Return the [x, y] coordinate for the center point of the cell that contains the specified text.  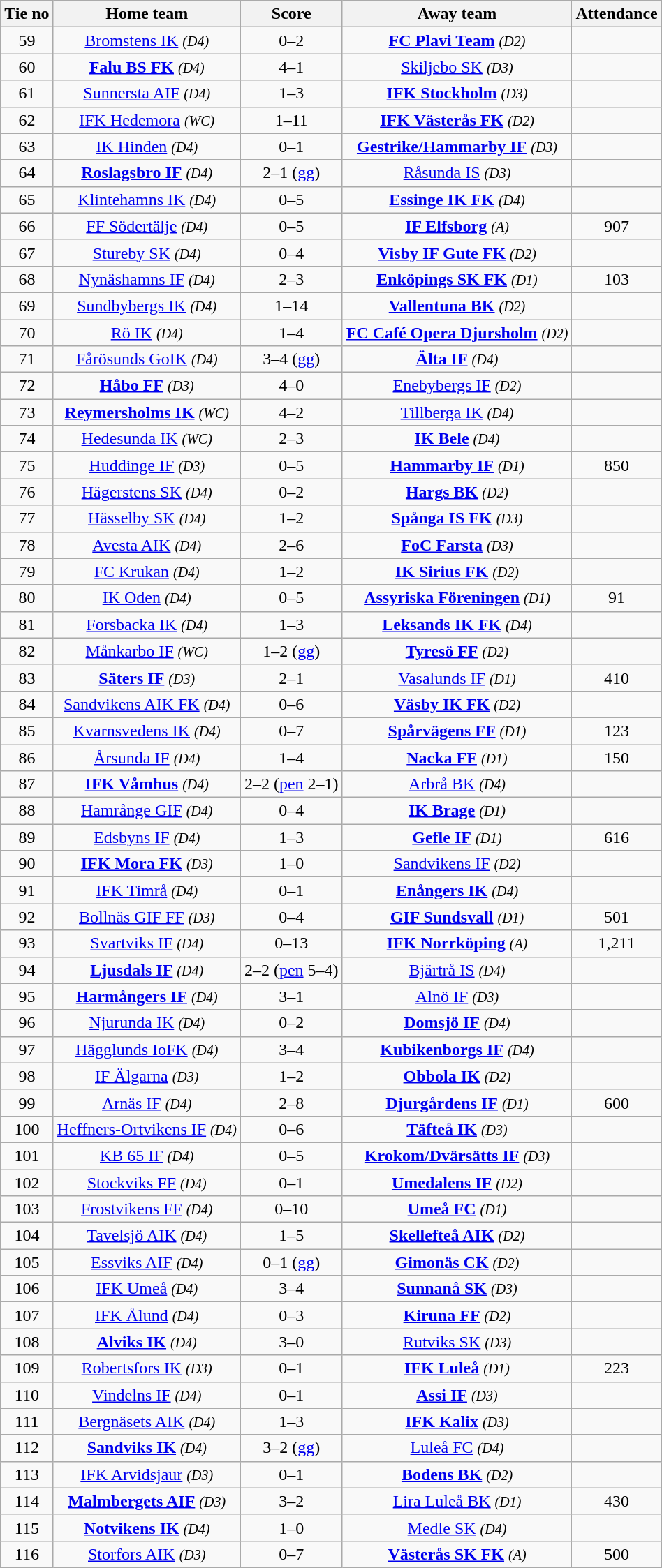
Hässelby SK (D4) [147, 518]
Hargs BK (D2) [457, 492]
72 [27, 386]
Hägglunds IoFK (D4) [147, 1050]
76 [27, 492]
106 [27, 1289]
Vindelns IF (D4) [147, 1395]
Falu BS FK (D4) [147, 67]
108 [27, 1342]
Rutviks SK (D3) [457, 1342]
115 [27, 1528]
1–5 [291, 1236]
FC Krukan (D4) [147, 572]
Rö IK (D4) [147, 333]
KB 65 IF (D4) [147, 1156]
Hamrånge GIF (D4) [147, 811]
94 [27, 970]
104 [27, 1236]
IFK Arvidsjaur (D3) [147, 1474]
Visby IF Gute FK (D2) [457, 253]
2–6 [291, 545]
78 [27, 545]
Leksands IK FK (D4) [457, 625]
Gestrike/Hammarby IF (D3) [457, 147]
Away team [457, 14]
IFK Timrå (D4) [147, 890]
500 [617, 1554]
92 [27, 917]
Kubikenborgs IF (D4) [457, 1050]
Gefle IF (D1) [457, 837]
101 [27, 1156]
111 [27, 1421]
Spårvägens FF (D1) [457, 731]
Kiruna FF (D2) [457, 1315]
3–2 (gg) [291, 1448]
Skiljebo SK (D3) [457, 67]
Kvarnsvedens IK (D4) [147, 731]
Ljusdals IF (D4) [147, 970]
Roslagsbro IF (D4) [147, 173]
Harmångers IF (D4) [147, 996]
116 [27, 1554]
Njurunda IK (D4) [147, 1023]
Bodens BK (D2) [457, 1474]
102 [27, 1183]
0–13 [291, 943]
Tillberga IK (D4) [457, 412]
Bjärtrå IS (D4) [457, 970]
IF Elfsborg (A) [457, 226]
99 [27, 1103]
2–8 [291, 1103]
Notvikens IK (D4) [147, 1528]
Skellefteå AIK (D2) [457, 1236]
Luleå FC (D4) [457, 1448]
Enebybergs IF (D2) [457, 386]
IFK Våmhus (D4) [147, 784]
63 [27, 147]
150 [617, 757]
59 [27, 40]
Huddinge IF (D3) [147, 465]
850 [617, 465]
Sunnersta AIF (D4) [147, 94]
110 [27, 1395]
0–1 (gg) [291, 1262]
68 [27, 279]
Storfors AIK (D3) [147, 1554]
FC Café Opera Djursholm (D2) [457, 333]
223 [617, 1368]
Tie no [27, 14]
113 [27, 1474]
Arbrå BK (D4) [457, 784]
Klintehamns IK (D4) [147, 200]
Frostvikens FF (D4) [147, 1209]
IFK Norrköping (A) [457, 943]
Bergnäsets AIK (D4) [147, 1421]
80 [27, 598]
Nacka FF (D1) [457, 757]
95 [27, 996]
Essviks AIF (D4) [147, 1262]
1–14 [291, 306]
Älta IF (D4) [457, 359]
105 [27, 1262]
Råsunda IS (D3) [457, 173]
FoC Farsta (D3) [457, 545]
Bromstens IK (D4) [147, 40]
Sundbybergs IK (D4) [147, 306]
2–2 (pen 5–4) [291, 970]
Gimonäs CK (D2) [457, 1262]
84 [27, 704]
Attendance [617, 14]
IK Hinden (D4) [147, 147]
IFK Ålund (D4) [147, 1315]
4–2 [291, 412]
Essinge IK FK (D4) [457, 200]
79 [27, 572]
Stureby SK (D4) [147, 253]
89 [27, 837]
69 [27, 306]
430 [617, 1501]
123 [617, 731]
IFK Luleå (D1) [457, 1368]
3–2 [291, 1501]
501 [617, 917]
Forsbacka IK (D4) [147, 625]
907 [617, 226]
88 [27, 811]
Nynäshamns IF (D4) [147, 279]
IFK Mora FK (D3) [147, 864]
3–4 (gg) [291, 359]
0–10 [291, 1209]
Sandvikens IF (D2) [457, 864]
77 [27, 518]
109 [27, 1368]
IK Oden (D4) [147, 598]
Enköpings SK FK (D1) [457, 279]
98 [27, 1076]
Robertsfors IK (D3) [147, 1368]
Enångers IK (D4) [457, 890]
60 [27, 67]
Hedesunda IK (WC) [147, 439]
Assi IF (D3) [457, 1395]
62 [27, 120]
Malmbergets AIF (D3) [147, 1501]
Krokom/Dvärsätts IF (D3) [457, 1156]
Umeå FC (D1) [457, 1209]
IK Brage (D1) [457, 811]
2–1 [291, 678]
IK Bele (D4) [457, 439]
100 [27, 1129]
75 [27, 465]
Spånga IS FK (D3) [457, 518]
Alnö IF (D3) [457, 996]
Väsby IK FK (D2) [457, 704]
82 [27, 651]
Fårösunds GoIK (D4) [147, 359]
Medle SK (D4) [457, 1528]
70 [27, 333]
83 [27, 678]
Sunnanå SK (D3) [457, 1289]
Hägerstens SK (D4) [147, 492]
Alviks IK (D4) [147, 1342]
Djurgårdens IF (D1) [457, 1103]
Lira Luleå BK (D1) [457, 1501]
Assyriska Föreningen (D1) [457, 598]
2–2 (pen 2–1) [291, 784]
Umedalens IF (D2) [457, 1183]
Vasalunds IF (D1) [457, 678]
74 [27, 439]
1,211 [617, 943]
Tyresö FF (D2) [457, 651]
Håbo FF (D3) [147, 386]
IK Sirius FK (D2) [457, 572]
Bollnäs GIF FF (D3) [147, 917]
96 [27, 1023]
Säters IF (D3) [147, 678]
73 [27, 412]
93 [27, 943]
IFK Hedemora (WC) [147, 120]
3–1 [291, 996]
Heffners-Ortvikens IF (D4) [147, 1129]
Årsunda IF (D4) [147, 757]
90 [27, 864]
Reymersholms IK (WC) [147, 412]
GIF Sundsvall (D1) [457, 917]
616 [617, 837]
65 [27, 200]
Arnäs IF (D4) [147, 1103]
64 [27, 173]
112 [27, 1448]
Obbola IK (D2) [457, 1076]
Hammarby IF (D1) [457, 465]
61 [27, 94]
Svartviks IF (D4) [147, 943]
1–11 [291, 120]
97 [27, 1050]
2–1 (gg) [291, 173]
410 [617, 678]
0–3 [291, 1315]
86 [27, 757]
Stockviks FF (D4) [147, 1183]
Tavelsjö AIK (D4) [147, 1236]
81 [27, 625]
3–0 [291, 1342]
Vallentuna BK (D2) [457, 306]
Avesta AIK (D4) [147, 545]
FC Plavi Team (D2) [457, 40]
IFK Umeå (D4) [147, 1289]
4–0 [291, 386]
IFK Västerås FK (D2) [457, 120]
67 [27, 253]
Månkarbo IF (WC) [147, 651]
Home team [147, 14]
600 [617, 1103]
66 [27, 226]
71 [27, 359]
IFK Stockholm (D3) [457, 94]
IF Älgarna (D3) [147, 1076]
Sandviks IK (D4) [147, 1448]
Score [291, 14]
Västerås SK FK (A) [457, 1554]
Täfteå IK (D3) [457, 1129]
87 [27, 784]
1–2 (gg) [291, 651]
Domsjö IF (D4) [457, 1023]
Sandvikens AIK FK (D4) [147, 704]
107 [27, 1315]
4–1 [291, 67]
Edsbyns IF (D4) [147, 837]
114 [27, 1501]
FF Södertälje (D4) [147, 226]
IFK Kalix (D3) [457, 1421]
85 [27, 731]
